Locate the cell with the specified text and output its [x, y] center coordinate. 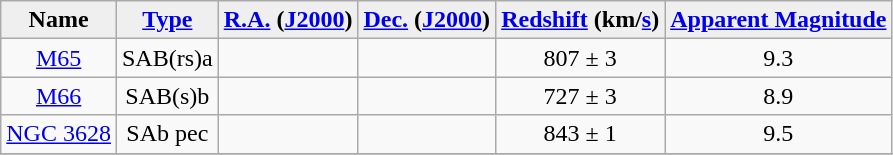
Redshift (km/s) [580, 20]
M65 [59, 58]
727 ± 3 [580, 96]
Name [59, 20]
Apparent Magnitude [778, 20]
SAB(rs)a [167, 58]
R.A. (J2000) [288, 20]
807 ± 3 [580, 58]
SAB(s)b [167, 96]
9.3 [778, 58]
Type [167, 20]
M66 [59, 96]
NGC 3628 [59, 134]
843 ± 1 [580, 134]
SAb pec [167, 134]
Dec. (J2000) [427, 20]
9.5 [778, 134]
8.9 [778, 96]
